Return (x, y) of the center of cell containing provided text 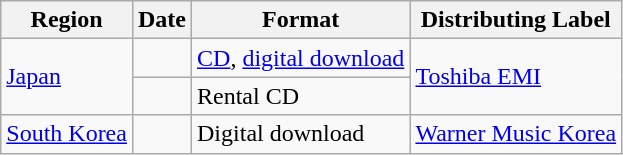
CD, digital download (301, 58)
Warner Music Korea (516, 134)
Japan (67, 77)
Date (162, 20)
South Korea (67, 134)
Toshiba EMI (516, 77)
Distributing Label (516, 20)
Rental CD (301, 96)
Region (67, 20)
Format (301, 20)
Digital download (301, 134)
